For the text-containing cell, return its midpoint in [x, y] coordinate format. 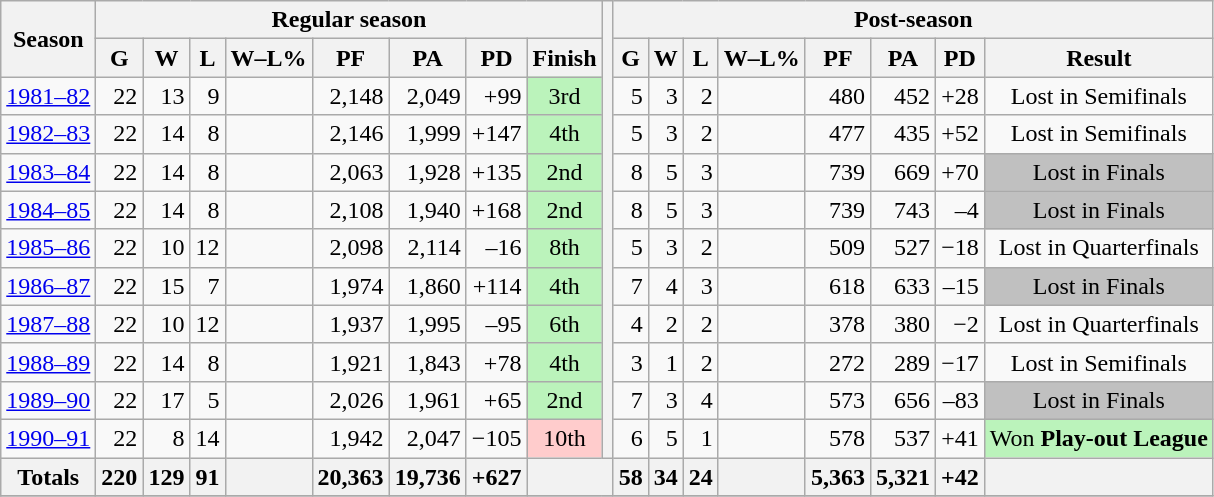
743 [902, 210]
220 [120, 477]
+28 [960, 96]
+70 [960, 172]
Post-season [913, 20]
272 [838, 362]
–83 [960, 400]
−18 [960, 248]
5,321 [902, 477]
1,995 [428, 324]
527 [902, 248]
1,940 [428, 210]
9 [208, 96]
2,098 [350, 248]
1985–86 [48, 248]
+65 [496, 400]
6th [564, 324]
+135 [496, 172]
669 [902, 172]
129 [166, 477]
–4 [960, 210]
1,937 [350, 324]
380 [902, 324]
378 [838, 324]
1986–87 [48, 286]
1988–89 [48, 362]
1984–85 [48, 210]
2,114 [428, 248]
Totals [48, 477]
1,961 [428, 400]
2,026 [350, 400]
+147 [496, 134]
1981–82 [48, 96]
6 [630, 438]
573 [838, 400]
1990–91 [48, 438]
1983–84 [48, 172]
2,063 [350, 172]
Won Play-out League [1098, 438]
1,921 [350, 362]
+168 [496, 210]
17 [166, 400]
1,928 [428, 172]
1989–90 [48, 400]
−105 [496, 438]
8th [564, 248]
633 [902, 286]
+99 [496, 96]
+114 [496, 286]
1,860 [428, 286]
2,146 [350, 134]
2,148 [350, 96]
1,999 [428, 134]
Regular season [349, 20]
Result [1098, 58]
5,363 [838, 477]
289 [902, 362]
1,942 [350, 438]
2,047 [428, 438]
91 [208, 477]
1,843 [428, 362]
+78 [496, 362]
+627 [496, 477]
34 [666, 477]
19,736 [428, 477]
477 [838, 134]
509 [838, 248]
3rd [564, 96]
20,363 [350, 477]
15 [166, 286]
−2 [960, 324]
452 [902, 96]
Season [48, 39]
618 [838, 286]
13 [166, 96]
656 [902, 400]
+41 [960, 438]
537 [902, 438]
+52 [960, 134]
10th [564, 438]
2,108 [350, 210]
1982–83 [48, 134]
+42 [960, 477]
2,049 [428, 96]
24 [700, 477]
578 [838, 438]
1,974 [350, 286]
58 [630, 477]
480 [838, 96]
1987–88 [48, 324]
–16 [496, 248]
435 [902, 134]
–15 [960, 286]
−17 [960, 362]
–95 [496, 324]
Finish [564, 58]
